Search for the cell housing the specified text and yield its [X, Y] center coordinate. 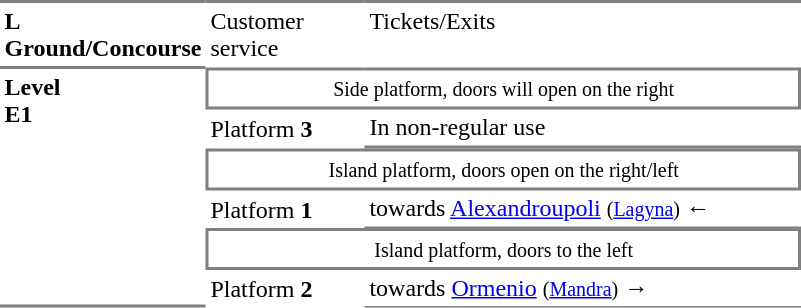
Customer service [286, 34]
Platform 2 [286, 289]
In non-regular use [583, 130]
Tickets/Exits [583, 34]
towards Alexandroupoli (Lagyna) ← [583, 209]
towards Ormenio (Mandra) → [583, 289]
Platform 3 [286, 130]
LevelΕ1 [103, 188]
LGround/Concourse [103, 34]
Platform 1 [286, 209]
